Return the [x, y] coordinate for the center point of the cell that contains the specified text.  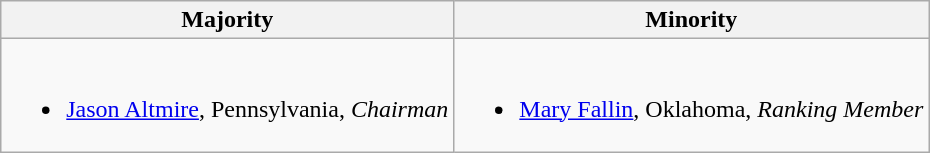
Jason Altmire, Pennsylvania, Chairman [228, 96]
Majority [228, 20]
Mary Fallin, Oklahoma, Ranking Member [692, 96]
Minority [692, 20]
